Return the (X, Y) coordinate for the center point of the cell that contains the specified text.  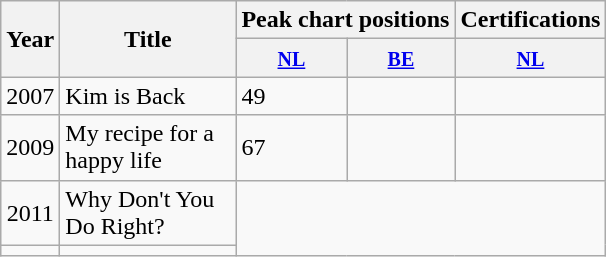
Why Don't You Do Right? (148, 212)
2011 (30, 212)
2007 (30, 96)
49 (292, 96)
Year (30, 39)
2009 (30, 148)
67 (292, 148)
My recipe for a happy life (148, 148)
Title (148, 39)
Certifications (530, 20)
Kim is Back (148, 96)
Peak chart positions (346, 20)
BE (401, 58)
